Scan for the cell matching the given text and deliver its [x, y] coordinate at center. 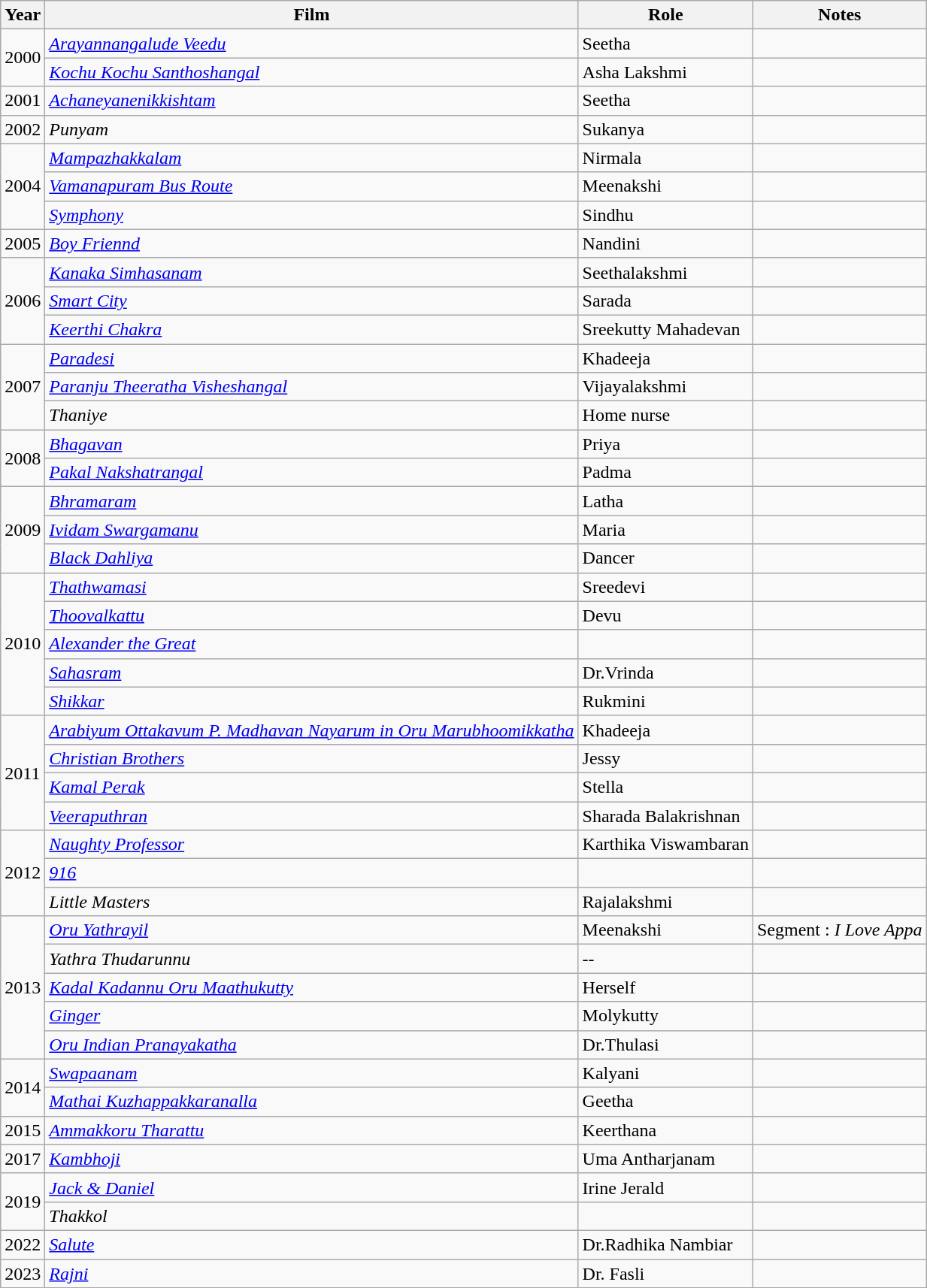
Keerthi Chakra [311, 329]
-- [665, 959]
Karthika Viswambaran [665, 845]
Dr. Fasli [665, 1274]
Molykutty [665, 1016]
Thoovalkattu [311, 615]
Yathra Thudarunnu [311, 959]
Notes [839, 15]
2017 [23, 1159]
2013 [23, 987]
Sindhu [665, 215]
2014 [23, 1087]
Role [665, 15]
Stella [665, 787]
Devu [665, 615]
2007 [23, 387]
Paradesi [311, 358]
2015 [23, 1130]
Herself [665, 987]
2019 [23, 1202]
Sukanya [665, 129]
Salute [311, 1244]
Dancer [665, 558]
Bhramaram [311, 501]
2000 [23, 58]
Ammakkoru Tharattu [311, 1130]
Home nurse [665, 416]
Priya [665, 444]
Black Dahliya [311, 558]
Paranju Theeratha Visheshangal [311, 387]
Jessy [665, 758]
Veeraputhran [311, 815]
Maria [665, 530]
Nirmala [665, 158]
Punyam [311, 129]
Smart City [311, 301]
Kalyani [665, 1073]
Vamanapuram Bus Route [311, 186]
2005 [23, 243]
Thathwamasi [311, 587]
Mampazhakkalam [311, 158]
Pakal Nakshatrangal [311, 473]
Oru Yathrayil [311, 930]
Alexander the Great [311, 644]
Rajalakshmi [665, 902]
Mathai Kuzhappakkaranalla [311, 1102]
Nandini [665, 243]
Oru Indian Pranayakatha [311, 1045]
2012 [23, 873]
Asha Lakshmi [665, 72]
Sharada Balakrishnan [665, 815]
Arabiyum Ottakavum P. Madhavan Nayarum in Oru Marubhoomikkatha [311, 730]
Thaniye [311, 416]
Boy Friennd [311, 243]
Rajni [311, 1274]
2009 [23, 530]
Jack & Daniel [311, 1187]
Dr.Vrinda [665, 673]
2006 [23, 301]
2023 [23, 1274]
916 [311, 873]
Segment : I Love Appa [839, 930]
Achaneyanenikkishtam [311, 101]
Bhagavan [311, 444]
Irine Jerald [665, 1187]
Kamal Perak [311, 787]
Seethalakshmi [665, 272]
2001 [23, 101]
2022 [23, 1244]
Kadal Kadannu Oru Maathukutty [311, 987]
Thakkol [311, 1216]
Kochu Kochu Santhoshangal [311, 72]
Sarada [665, 301]
Sreekutty Mahadevan [665, 329]
Uma Antharjanam [665, 1159]
Rukmini [665, 701]
Year [23, 15]
Ividam Swargamanu [311, 530]
Ginger [311, 1016]
Dr.Thulasi [665, 1045]
Latha [665, 501]
Geetha [665, 1102]
Christian Brothers [311, 758]
Sreedevi [665, 587]
Naughty Professor [311, 845]
Kanaka Simhasanam [311, 272]
2010 [23, 644]
2011 [23, 772]
Kambhoji [311, 1159]
Keerthana [665, 1130]
Little Masters [311, 902]
Arayannangalude Veedu [311, 44]
2002 [23, 129]
Vijayalakshmi [665, 387]
Swapaanam [311, 1073]
Film [311, 15]
2008 [23, 458]
Shikkar [311, 701]
Symphony [311, 215]
Sahasram [311, 673]
Dr.Radhika Nambiar [665, 1244]
Padma [665, 473]
2004 [23, 186]
